Detect which cell encompasses the target text, then output its (x, y) center coordinate. 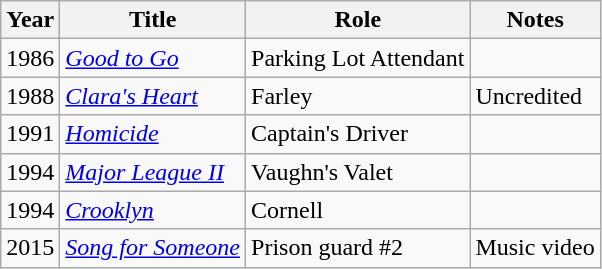
Title (153, 20)
2015 (30, 248)
Good to Go (153, 58)
Cornell (358, 210)
Parking Lot Attendant (358, 58)
Vaughn's Valet (358, 172)
Song for Someone (153, 248)
Clara's Heart (153, 96)
1988 (30, 96)
Captain's Driver (358, 134)
Role (358, 20)
Crooklyn (153, 210)
Year (30, 20)
1986 (30, 58)
Music video (535, 248)
Uncredited (535, 96)
Prison guard #2 (358, 248)
Homicide (153, 134)
Notes (535, 20)
1991 (30, 134)
Farley (358, 96)
Major League II (153, 172)
